For the text-containing cell, return its midpoint in [X, Y] coordinate format. 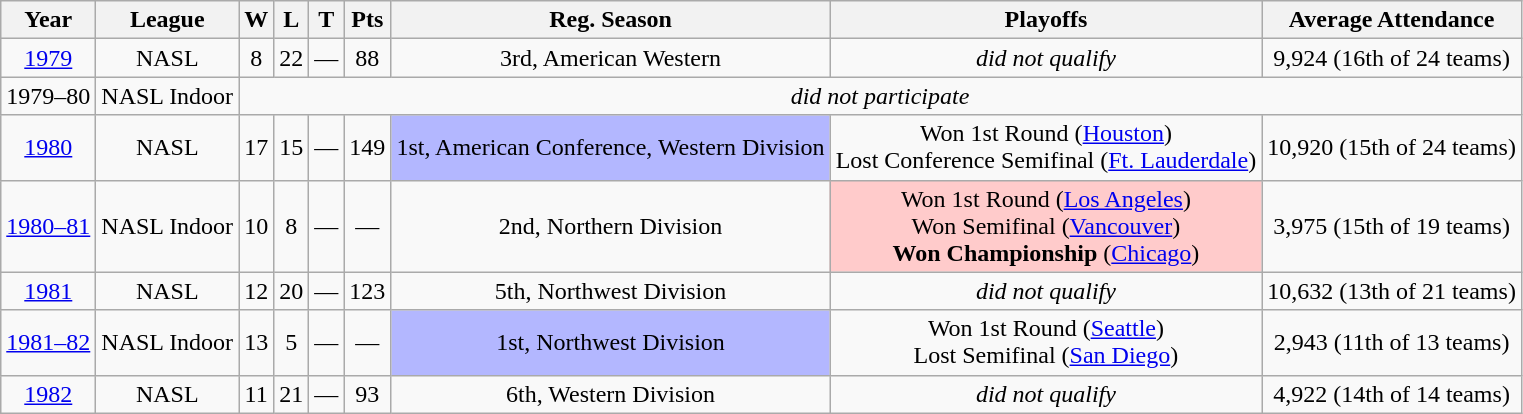
88 [368, 58]
22 [292, 58]
21 [292, 394]
10 [256, 226]
93 [368, 394]
Won 1st Round (Seattle)Lost Semifinal (San Diego) [1046, 342]
2nd, Northern Division [610, 226]
Average Attendance [1392, 20]
W [256, 20]
1979–80 [48, 96]
Year [48, 20]
5 [292, 342]
13 [256, 342]
5th, Northwest Division [610, 291]
2,943 (11th of 13 teams) [1392, 342]
Pts [368, 20]
1982 [48, 394]
1980–81 [48, 226]
15 [292, 148]
League [168, 20]
1980 [48, 148]
T [326, 20]
3rd, American Western [610, 58]
1st, Northwest Division [610, 342]
20 [292, 291]
4,922 (14th of 14 teams) [1392, 394]
10,632 (13th of 21 teams) [1392, 291]
1981 [48, 291]
6th, Western Division [610, 394]
149 [368, 148]
12 [256, 291]
Won 1st Round (Los Angeles)Won Semifinal (Vancouver)Won Championship (Chicago) [1046, 226]
123 [368, 291]
3,975 (15th of 19 teams) [1392, 226]
L [292, 20]
1979 [48, 58]
10,920 (15th of 24 teams) [1392, 148]
Won 1st Round (Houston)Lost Conference Semifinal (Ft. Lauderdale) [1046, 148]
9,924 (16th of 24 teams) [1392, 58]
11 [256, 394]
1st, American Conference, Western Division [610, 148]
Playoffs [1046, 20]
1981–82 [48, 342]
did not participate [880, 96]
Reg. Season [610, 20]
17 [256, 148]
